Search for the cell housing the specified text and yield its [x, y] center coordinate. 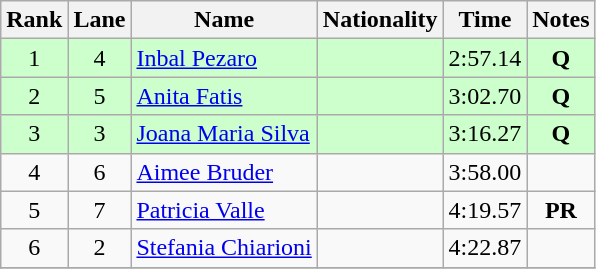
Time [485, 20]
Aimee Bruder [224, 172]
1 [34, 58]
4:19.57 [485, 210]
Patricia Valle [224, 210]
Inbal Pezaro [224, 58]
Stefania Chiarioni [224, 248]
7 [100, 210]
3:16.27 [485, 134]
Rank [34, 20]
Name [224, 20]
4:22.87 [485, 248]
3:02.70 [485, 96]
3:58.00 [485, 172]
Joana Maria Silva [224, 134]
PR [561, 210]
Notes [561, 20]
2:57.14 [485, 58]
Lane [100, 20]
Anita Fatis [224, 96]
Nationality [380, 20]
